Determine the [X, Y] coordinate at the center of the cell enclosing the given text.  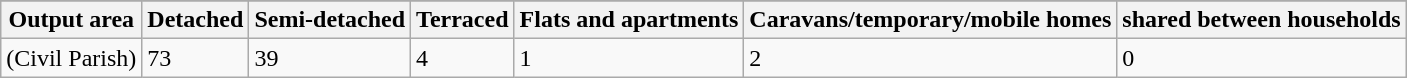
Flats and apartments [629, 20]
2 [930, 58]
39 [330, 58]
Output area [72, 20]
(Civil Parish) [72, 58]
1 [629, 58]
shared between households [1262, 20]
0 [1262, 58]
Caravans/temporary/mobile homes [930, 20]
Semi-detached [330, 20]
73 [196, 58]
Terraced [462, 20]
Detached [196, 20]
4 [462, 58]
